Return the (x, y) coordinate for the center point of the cell that contains the specified text.  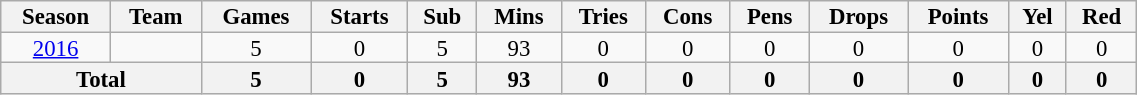
Games (256, 16)
Red (1101, 16)
Cons (688, 16)
2016 (56, 48)
Tries (603, 16)
Total (101, 78)
Mins (520, 16)
Starts (360, 16)
Drops (858, 16)
Pens (770, 16)
Sub (442, 16)
Season (56, 16)
Points (958, 16)
Team (156, 16)
Yel (1037, 16)
